Locate the cell with the specified text and output its (X, Y) center coordinate. 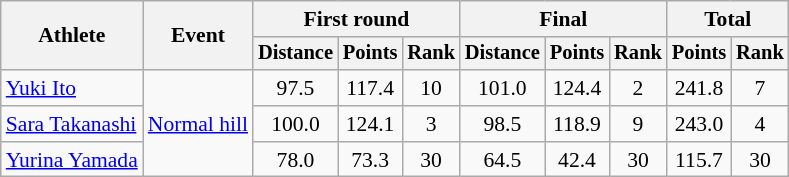
3 (431, 124)
124.1 (370, 124)
Total (728, 19)
117.4 (370, 88)
Yuki Ito (72, 88)
118.9 (577, 124)
4 (760, 124)
Final (564, 19)
Sara Takanashi (72, 124)
9 (638, 124)
Normal hill (198, 124)
7 (760, 88)
Athlete (72, 36)
241.8 (699, 88)
98.5 (502, 124)
243.0 (699, 124)
2 (638, 88)
Event (198, 36)
97.5 (296, 88)
10 (431, 88)
100.0 (296, 124)
101.0 (502, 88)
124.4 (577, 88)
First round (356, 19)
